Extract the [X, Y] coordinate from the center of the cell holding the provided text.  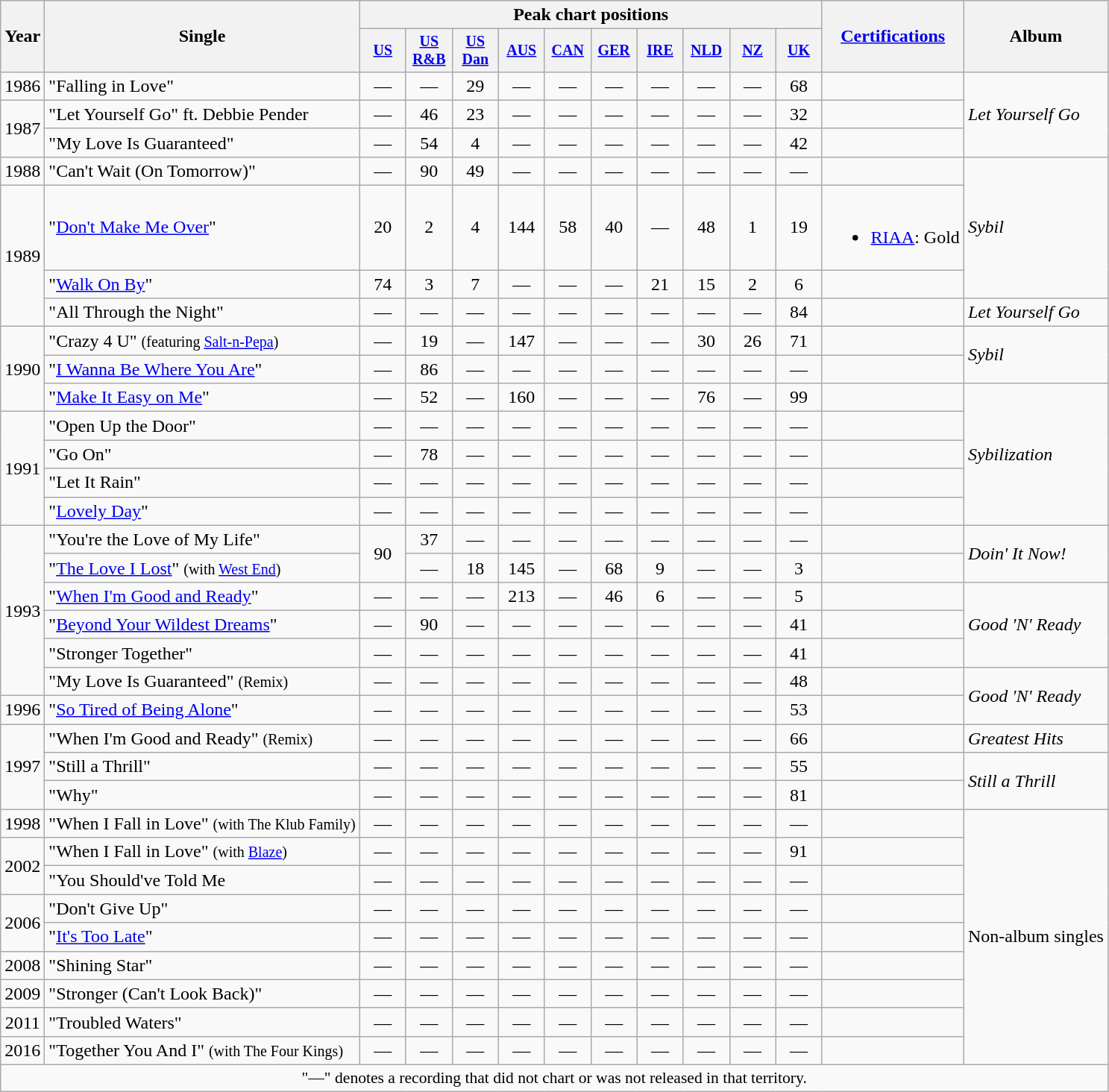
"Together You And I" (with The Four Kings) [203, 1050]
29 [475, 86]
"Don't Give Up" [203, 909]
UK [799, 51]
15 [706, 284]
NZ [753, 51]
"Can't Wait (On Tomorrow)" [203, 171]
"When I Fall in Love" (with Blaze) [203, 852]
66 [799, 738]
1 [753, 228]
160 [521, 398]
1997 [22, 767]
"Don't Make Me Over" [203, 228]
23 [475, 114]
"All Through the Night" [203, 313]
IRE [660, 51]
2006 [22, 923]
81 [799, 795]
1993 [22, 610]
US [383, 51]
78 [429, 454]
AUS [521, 51]
"It's Too Late" [203, 937]
"Troubled Waters" [203, 1022]
99 [799, 398]
Year [22, 37]
"The Love I Lost" (with West End) [203, 568]
"Walk On By" [203, 284]
"Go On" [203, 454]
"Why" [203, 795]
"Falling in Love" [203, 86]
1989 [22, 257]
GER [614, 51]
"When I Fall in Love" (with The Klub Family) [203, 823]
"Let Yourself Go" ft. Debbie Pender [203, 114]
18 [475, 568]
145 [521, 568]
1998 [22, 823]
26 [753, 341]
9 [660, 568]
"My Love Is Guaranteed" [203, 142]
1990 [22, 369]
Album [1035, 37]
1991 [22, 468]
USDan [475, 51]
"Still a Thrill" [203, 767]
"—" denotes a recording that did not chart or was not released in that territory. [555, 1078]
"You're the Love of My Life" [203, 539]
2002 [22, 866]
54 [429, 142]
Non-album singles [1035, 937]
74 [383, 284]
Certifications [893, 37]
84 [799, 313]
52 [429, 398]
"Open Up the Door" [203, 426]
Peak chart positions [591, 15]
1987 [22, 128]
Doin' It Now! [1035, 553]
32 [799, 114]
"Beyond Your Wildest Dreams" [203, 624]
"I Wanna Be Where You Are" [203, 369]
"Stronger Together" [203, 653]
1986 [22, 86]
53 [799, 710]
"Crazy 4 U" (featuring Salt-n-Pepa) [203, 341]
30 [706, 341]
1988 [22, 171]
"You Should've Told Me [203, 880]
2011 [22, 1022]
Still a Thrill [1035, 781]
2016 [22, 1050]
2009 [22, 994]
"When I'm Good and Ready" [203, 596]
37 [429, 539]
21 [660, 284]
20 [383, 228]
144 [521, 228]
1996 [22, 710]
55 [799, 767]
"Shining Star" [203, 965]
NLD [706, 51]
5 [799, 596]
76 [706, 398]
"Lovely Day" [203, 511]
USR&B [429, 51]
2008 [22, 965]
40 [614, 228]
49 [475, 171]
91 [799, 852]
"So Tired of Being Alone" [203, 710]
"When I'm Good and Ready" (Remix) [203, 738]
42 [799, 142]
"Stronger (Can't Look Back)" [203, 994]
"Let It Rain" [203, 483]
58 [568, 228]
213 [521, 596]
Single [203, 37]
RIAA: Gold [893, 228]
86 [429, 369]
147 [521, 341]
"Make It Easy on Me" [203, 398]
71 [799, 341]
7 [475, 284]
CAN [568, 51]
Sybilization [1035, 454]
"My Love Is Guaranteed" (Remix) [203, 681]
Greatest Hits [1035, 738]
